From the cell containing the given text, extract its center point as [X, Y] coordinate. 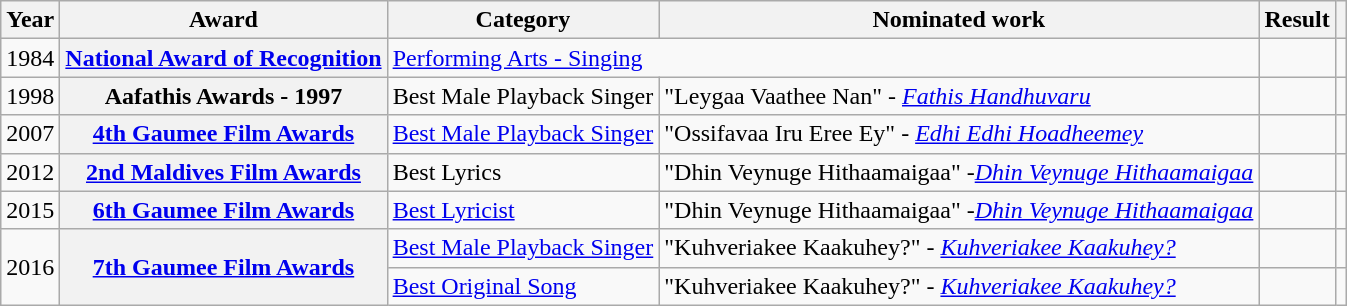
"Leygaa Vaathee Nan" - Fathis Handhuvaru [959, 96]
4th Gaumee Film Awards [224, 134]
Result [1297, 20]
2nd Maldives Film Awards [224, 172]
1998 [30, 96]
2012 [30, 172]
Best Lyrics [523, 172]
National Award of Recognition [224, 58]
2015 [30, 210]
Best Original Song [523, 286]
7th Gaumee Film Awards [224, 267]
Aafathis Awards - 1997 [224, 96]
2016 [30, 267]
Award [224, 20]
1984 [30, 58]
Best Lyricist [523, 210]
Year [30, 20]
"Ossifavaa Iru Eree Ey" - Edhi Edhi Hoadheemey [959, 134]
Category [523, 20]
Nominated work [959, 20]
Performing Arts - Singing [823, 58]
2007 [30, 134]
6th Gaumee Film Awards [224, 210]
